Find where the given text appears and provide that cell's center as (X, Y) coordinate. 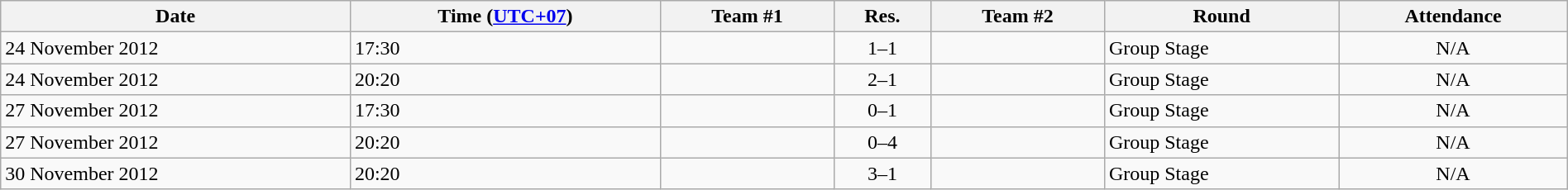
Res. (882, 17)
Attendance (1453, 17)
Team #2 (1017, 17)
1–1 (882, 48)
3–1 (882, 173)
2–1 (882, 79)
30 November 2012 (175, 173)
Team #1 (748, 17)
Time (UTC+07) (504, 17)
Date (175, 17)
Round (1221, 17)
0–1 (882, 111)
0–4 (882, 142)
